Capture the cell that displays the provided text and extract its [x, y] central coordinate. 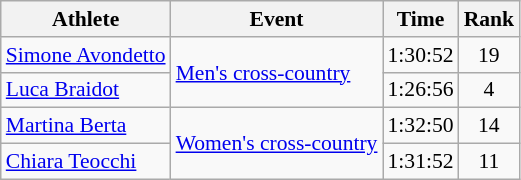
1:30:52 [420, 55]
Time [420, 19]
Chiara Teocchi [86, 162]
Women's cross-country [277, 144]
Event [277, 19]
19 [490, 55]
Athlete [86, 19]
Men's cross-country [277, 72]
4 [490, 90]
Rank [490, 19]
Luca Braidot [86, 90]
Martina Berta [86, 126]
14 [490, 126]
11 [490, 162]
Simone Avondetto [86, 55]
1:32:50 [420, 126]
1:31:52 [420, 162]
1:26:56 [420, 90]
